Extract the [X, Y] coordinate from the center of the cell holding the provided text.  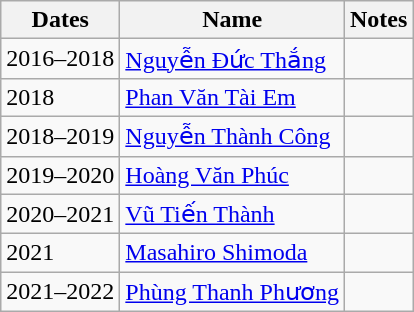
Phùng Thanh Phương [232, 292]
Notes [378, 20]
2019–2020 [60, 175]
2018 [60, 97]
Nguyễn Thành Công [232, 136]
Vũ Tiến Thành [232, 214]
Masahiro Shimoda [232, 253]
Nguyễn Đức Thắng [232, 59]
2016–2018 [60, 59]
2021–2022 [60, 292]
2018–2019 [60, 136]
Hoàng Văn Phúc [232, 175]
2021 [60, 253]
Phan Văn Tài Em [232, 97]
Dates [60, 20]
Name [232, 20]
2020–2021 [60, 214]
